Return the (X, Y) coordinate for the center point of the cell that contains the specified text.  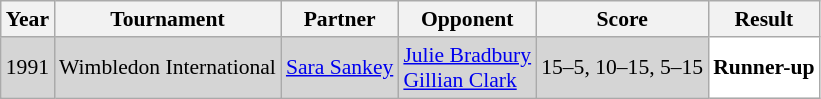
Score (622, 19)
Tournament (168, 19)
Result (764, 19)
Runner-up (764, 68)
Opponent (467, 19)
Year (28, 19)
15–5, 10–15, 5–15 (622, 68)
Partner (340, 19)
Julie Bradbury Gillian Clark (467, 68)
Sara Sankey (340, 68)
Wimbledon International (168, 68)
1991 (28, 68)
